For the text-containing cell, return its midpoint in (X, Y) coordinate format. 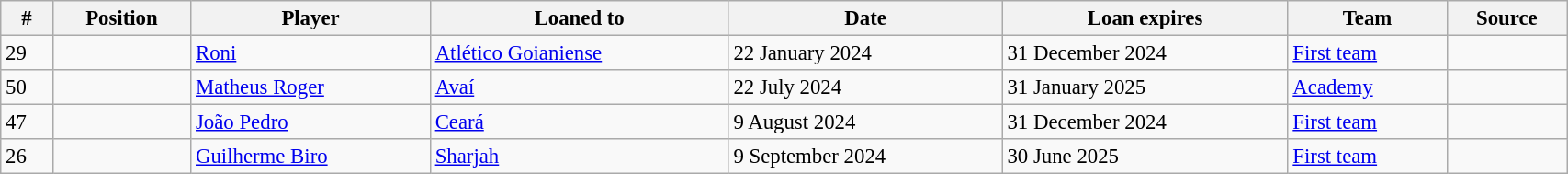
30 June 2025 (1145, 157)
Ceará (579, 122)
Position (121, 18)
Date (865, 18)
Player (310, 18)
Loan expires (1145, 18)
29 (27, 53)
22 January 2024 (865, 53)
47 (27, 122)
Roni (310, 53)
9 September 2024 (865, 157)
Sharjah (579, 157)
Source (1506, 18)
Avaí (579, 87)
Team (1367, 18)
26 (27, 157)
Guilherme Biro (310, 157)
Matheus Roger (310, 87)
# (27, 18)
22 July 2024 (865, 87)
50 (27, 87)
31 January 2025 (1145, 87)
João Pedro (310, 122)
Loaned to (579, 18)
Atlético Goianiense (579, 53)
9 August 2024 (865, 122)
Academy (1367, 87)
